Pinpoint the cell where the given text exists, returning its [X, Y] midpoint coordinate. 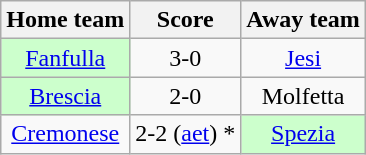
Cremonese [66, 134]
Molfetta [304, 96]
Jesi [304, 58]
Spezia [304, 134]
Brescia [66, 96]
3-0 [186, 58]
Score [186, 20]
2-0 [186, 96]
2-2 (aet) * [186, 134]
Fanfulla [66, 58]
Away team [304, 20]
Home team [66, 20]
